Locate the cell with the specified text and output its (x, y) center coordinate. 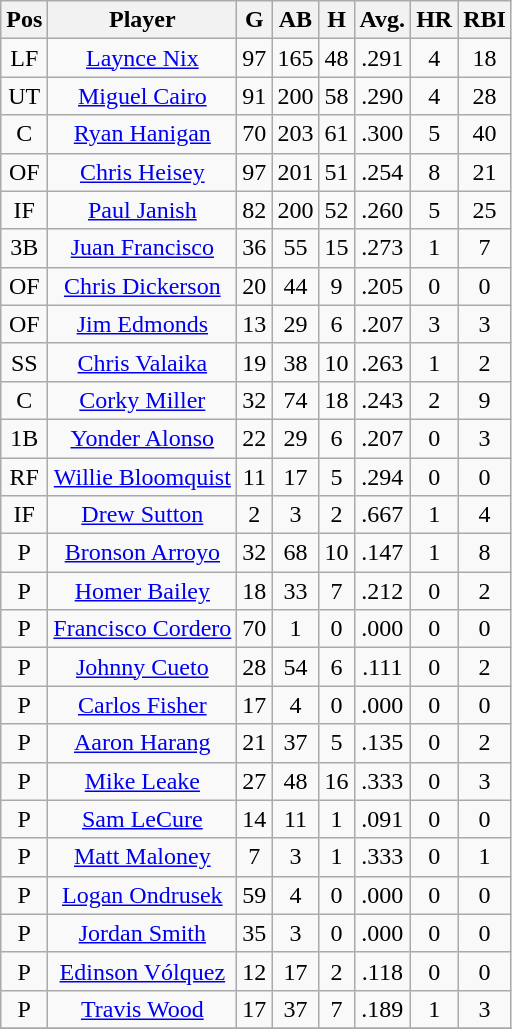
Yonder Alonso (142, 438)
Willie Bloomquist (142, 477)
Juan Francisco (142, 248)
Johnny Cueto (142, 667)
.135 (382, 743)
.263 (382, 362)
.091 (382, 819)
Ryan Hanigan (142, 134)
82 (254, 210)
Laynce Nix (142, 58)
74 (296, 400)
.189 (382, 1009)
.147 (382, 553)
SS (24, 362)
27 (254, 781)
Avg. (382, 20)
165 (296, 58)
.260 (382, 210)
12 (254, 971)
33 (296, 591)
.290 (382, 96)
22 (254, 438)
Chris Dickerson (142, 286)
Miguel Cairo (142, 96)
68 (296, 553)
.273 (382, 248)
G (254, 20)
.205 (382, 286)
40 (485, 134)
35 (254, 933)
25 (485, 210)
Pos (24, 20)
Homer Bailey (142, 591)
UT (24, 96)
Bronson Arroyo (142, 553)
201 (296, 172)
.667 (382, 515)
.118 (382, 971)
Sam LeCure (142, 819)
54 (296, 667)
Jordan Smith (142, 933)
.212 (382, 591)
.111 (382, 667)
.243 (382, 400)
Chris Heisey (142, 172)
Aaron Harang (142, 743)
58 (336, 96)
59 (254, 895)
Mike Leake (142, 781)
19 (254, 362)
Logan Ondrusek (142, 895)
RF (24, 477)
20 (254, 286)
Edinson Vólquez (142, 971)
H (336, 20)
RBI (485, 20)
55 (296, 248)
Paul Janish (142, 210)
.294 (382, 477)
Player (142, 20)
3B (24, 248)
14 (254, 819)
Carlos Fisher (142, 705)
Francisco Cordero (142, 629)
203 (296, 134)
.300 (382, 134)
91 (254, 96)
HR (434, 20)
61 (336, 134)
Corky Miller (142, 400)
16 (336, 781)
.291 (382, 58)
LF (24, 58)
.254 (382, 172)
Drew Sutton (142, 515)
13 (254, 324)
51 (336, 172)
52 (336, 210)
44 (296, 286)
15 (336, 248)
Travis Wood (142, 1009)
36 (254, 248)
38 (296, 362)
AB (296, 20)
Chris Valaika (142, 362)
Matt Maloney (142, 857)
1B (24, 438)
Jim Edmonds (142, 324)
